For the text-containing cell, return its midpoint in [x, y] coordinate format. 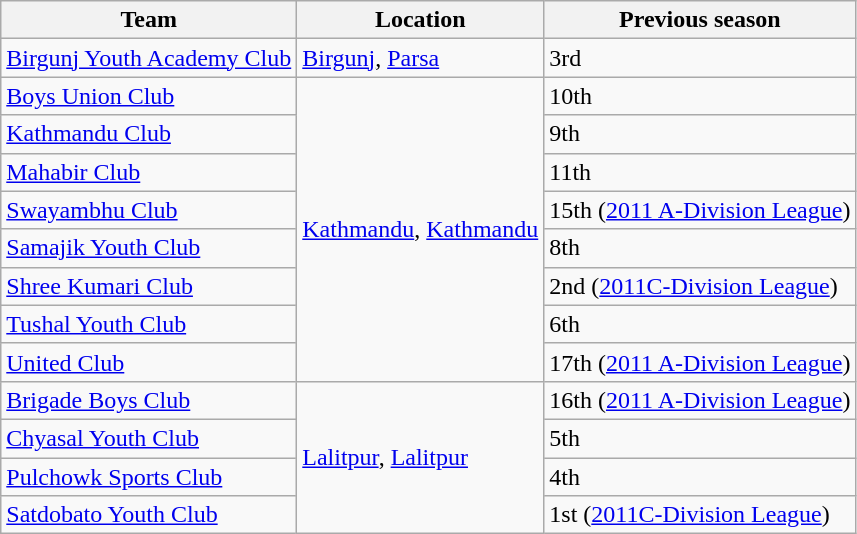
Tushal Youth Club [149, 324]
5th [700, 438]
Birgunj, Parsa [420, 58]
17th (2011 A-Division League) [700, 362]
16th (2011 A-Division League) [700, 400]
9th [700, 134]
10th [700, 96]
Samajik Youth Club [149, 248]
8th [700, 248]
Chyasal Youth Club [149, 438]
Brigade Boys Club [149, 400]
6th [700, 324]
2nd (2011C-Division League) [700, 286]
Mahabir Club [149, 172]
Satdobato Youth Club [149, 515]
Kathmandu, Kathmandu [420, 229]
Kathmandu Club [149, 134]
15th (2011 A-Division League) [700, 210]
1st (2011C-Division League) [700, 515]
4th [700, 477]
Pulchowk Sports Club [149, 477]
Team [149, 20]
Previous season [700, 20]
3rd [700, 58]
Lalitpur, Lalitpur [420, 457]
Boys Union Club [149, 96]
United Club [149, 362]
11th [700, 172]
Swayambhu Club [149, 210]
Birgunj Youth Academy Club [149, 58]
Shree Kumari Club [149, 286]
Location [420, 20]
